From the cell containing the given text, extract its center point as (x, y) coordinate. 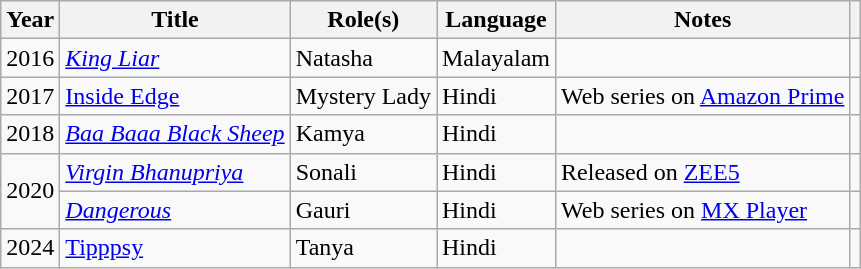
Natasha (363, 58)
Mystery Lady (363, 96)
2016 (30, 58)
Malayalam (496, 58)
Inside Edge (175, 96)
Released on ZEE5 (703, 172)
Notes (703, 20)
2020 (30, 191)
Kamya (363, 134)
Baa Baaa Black Sheep (175, 134)
King Liar (175, 58)
Web series on MX Player (703, 210)
Tipppsy (175, 248)
Role(s) (363, 20)
Year (30, 20)
Dangerous (175, 210)
2017 (30, 96)
Gauri (363, 210)
2024 (30, 248)
2018 (30, 134)
Language (496, 20)
Tanya (363, 248)
Title (175, 20)
Sonali (363, 172)
Web series on Amazon Prime (703, 96)
Virgin Bhanupriya (175, 172)
